Return the [x, y] coordinate for the center point of the cell that contains the specified text.  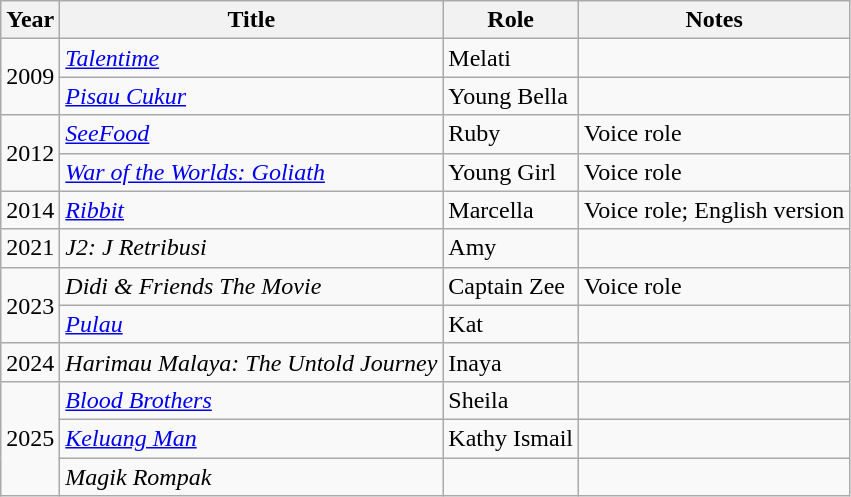
Blood Brothers [252, 400]
Melati [511, 58]
Pulau [252, 324]
J2: J Retribusi [252, 248]
Role [511, 20]
Keluang Man [252, 438]
2024 [30, 362]
2009 [30, 77]
Ribbit [252, 210]
Kat [511, 324]
Amy [511, 248]
Sheila [511, 400]
2021 [30, 248]
Young Bella [511, 96]
Title [252, 20]
Captain Zee [511, 286]
Magik Rompak [252, 477]
Kathy Ismail [511, 438]
Voice role; English version [714, 210]
Inaya [511, 362]
War of the Worlds: Goliath [252, 172]
Didi & Friends The Movie [252, 286]
2012 [30, 153]
2014 [30, 210]
SeeFood [252, 134]
Notes [714, 20]
Harimau Malaya: The Untold Journey [252, 362]
Year [30, 20]
2023 [30, 305]
Ruby [511, 134]
Marcella [511, 210]
Talentime [252, 58]
Young Girl [511, 172]
2025 [30, 438]
Pisau Cukur [252, 96]
